Identify which cell holds the provided text, then report its (x, y) central coordinate. 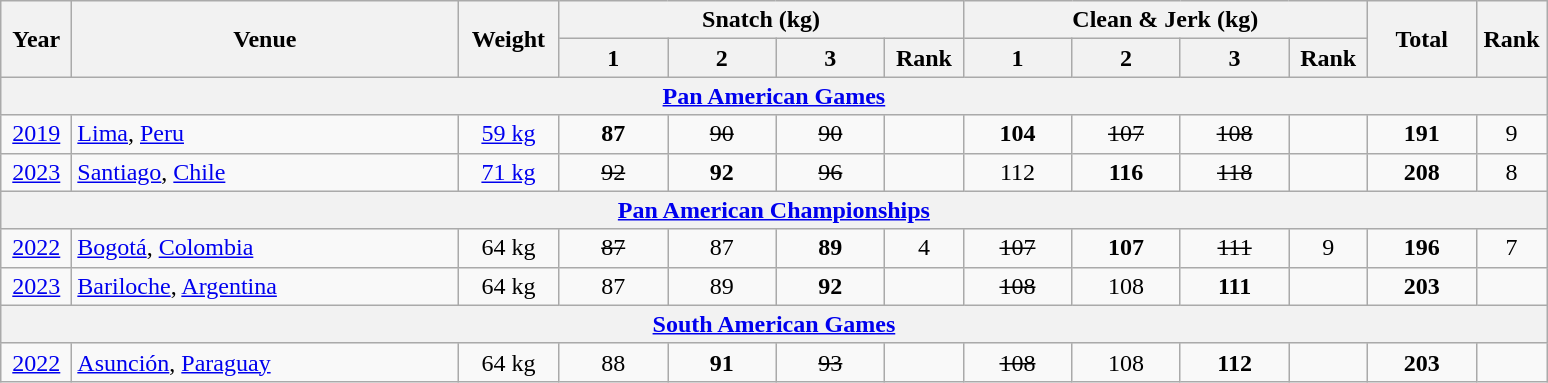
Pan American Championships (774, 210)
Weight (508, 39)
7 (1512, 248)
Asunción, Paraguay (265, 362)
59 kg (508, 134)
104 (1018, 134)
Santiago, Chile (265, 172)
208 (1422, 172)
Bogotá, Colombia (265, 248)
4 (924, 248)
Year (36, 39)
118 (1234, 172)
Bariloche, Argentina (265, 286)
71 kg (508, 172)
Pan American Games (774, 96)
116 (1126, 172)
93 (830, 362)
8 (1512, 172)
96 (830, 172)
191 (1422, 134)
91 (722, 362)
2019 (36, 134)
South American Games (774, 324)
88 (614, 362)
196 (1422, 248)
Clean & Jerk (kg) (1165, 20)
Lima, Peru (265, 134)
Venue (265, 39)
Total (1422, 39)
Snatch (kg) (761, 20)
